Find where the given text appears and provide that cell's center as [X, Y] coordinate. 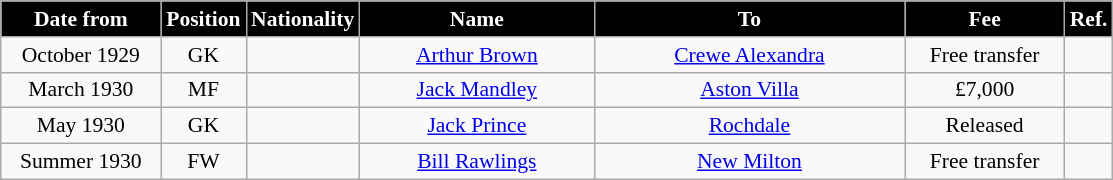
£7,000 [985, 90]
Crewe Alexandra [749, 55]
Nationality [302, 19]
Date from [81, 19]
Ref. [1089, 19]
Jack Mandley [476, 90]
Name [476, 19]
October 1929 [81, 55]
May 1930 [81, 126]
Arthur Brown [476, 55]
Rochdale [749, 126]
Fee [985, 19]
Jack Prince [476, 126]
Summer 1930 [81, 162]
Bill Rawlings [476, 162]
FW [204, 162]
Aston Villa [749, 90]
March 1930 [81, 90]
Position [204, 19]
New Milton [749, 162]
To [749, 19]
Released [985, 126]
MF [204, 90]
